Determine the [x, y] coordinate at the center of the cell enclosing the given text.  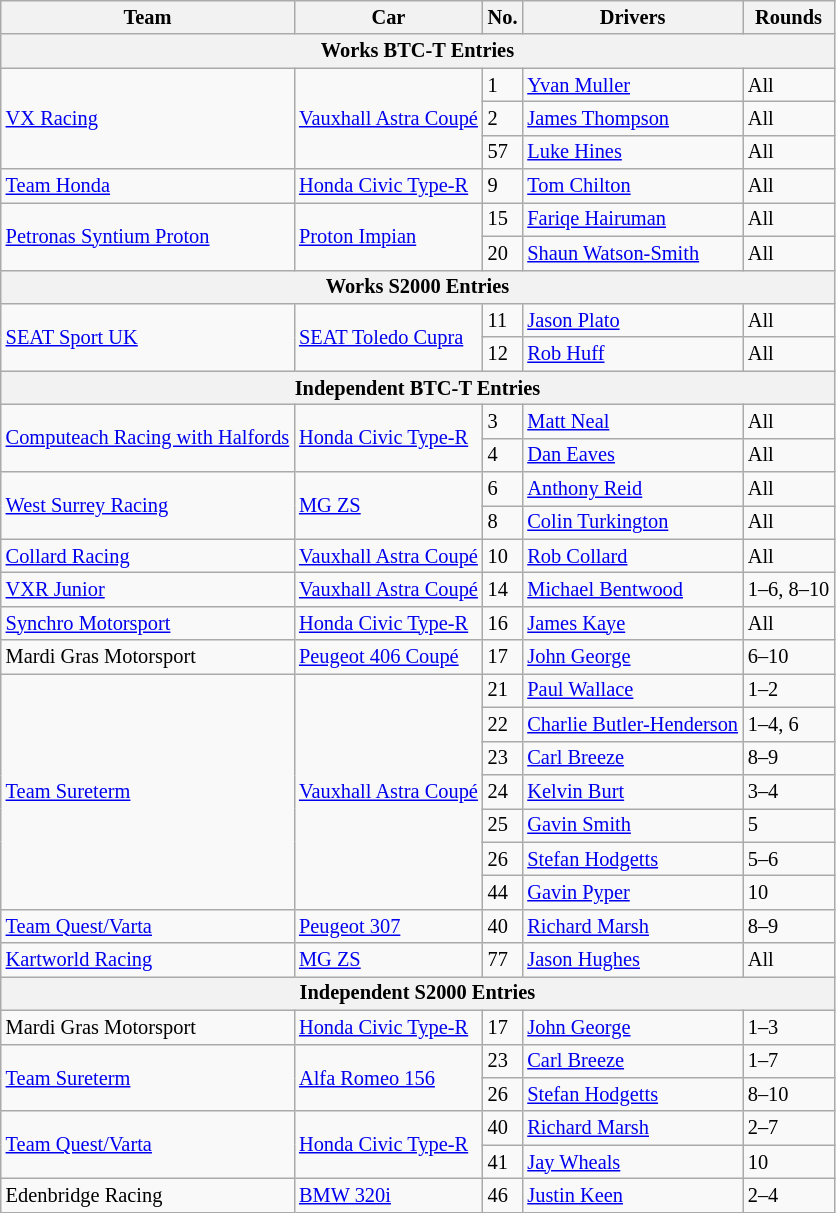
Tom Chilton [632, 186]
BMW 320i [388, 1195]
Colin Turkington [632, 522]
Team [148, 17]
Charlie Butler-Henderson [632, 724]
77 [503, 960]
Paul Wallace [632, 690]
Gavin Pyper [632, 892]
Jay Wheals [632, 1162]
Justin Keen [632, 1195]
Collard Racing [148, 556]
5 [788, 825]
Yvan Muller [632, 85]
21 [503, 690]
14 [503, 589]
West Surrey Racing [148, 506]
Petronas Syntium Proton [148, 236]
Kelvin Burt [632, 791]
Car [388, 17]
SEAT Toledo Cupra [388, 336]
James Thompson [632, 118]
3 [503, 421]
1–2 [788, 690]
Rob Huff [632, 354]
Peugeot 307 [388, 926]
Jason Hughes [632, 960]
1–4, 6 [788, 724]
Rounds [788, 17]
No. [503, 17]
James Kaye [632, 623]
8–10 [788, 1094]
Works BTC-T Entries [418, 51]
SEAT Sport UK [148, 336]
44 [503, 892]
Dan Eaves [632, 455]
1–3 [788, 1027]
Edenbridge Racing [148, 1195]
Synchro Motorsport [148, 623]
1–6, 8–10 [788, 589]
16 [503, 623]
5–6 [788, 859]
20 [503, 253]
3–4 [788, 791]
24 [503, 791]
Shaun Watson-Smith [632, 253]
2–7 [788, 1128]
Jason Plato [632, 320]
Rob Collard [632, 556]
4 [503, 455]
Proton Impian [388, 236]
11 [503, 320]
8 [503, 522]
Team Honda [148, 186]
2–4 [788, 1195]
Independent BTC-T Entries [418, 388]
9 [503, 186]
46 [503, 1195]
25 [503, 825]
Kartworld Racing [148, 960]
Peugeot 406 Coupé [388, 657]
Matt Neal [632, 421]
57 [503, 152]
Independent S2000 Entries [418, 993]
12 [503, 354]
Fariqe Hairuman [632, 219]
1 [503, 85]
VXR Junior [148, 589]
Works S2000 Entries [418, 287]
15 [503, 219]
6–10 [788, 657]
6 [503, 489]
VX Racing [148, 118]
2 [503, 118]
Computeach Racing with Halfords [148, 438]
Gavin Smith [632, 825]
Michael Bentwood [632, 589]
1–7 [788, 1061]
Luke Hines [632, 152]
41 [503, 1162]
Anthony Reid [632, 489]
Drivers [632, 17]
22 [503, 724]
Alfa Romeo 156 [388, 1078]
